Return the [x, y] coordinate for the center point of the cell that contains the specified text.  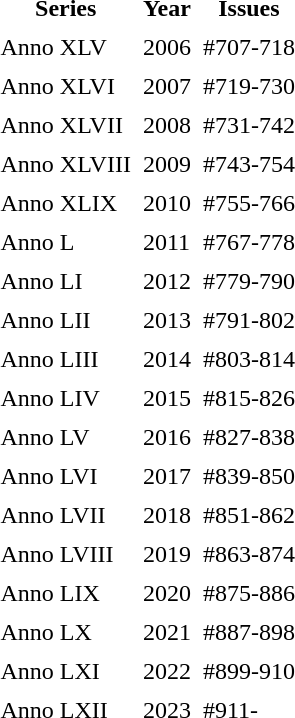
2014 [166, 359]
2012 [166, 281]
2016 [166, 437]
2021 [166, 632]
2022 [166, 671]
2018 [166, 515]
2013 [166, 320]
2020 [166, 593]
2006 [166, 47]
2019 [166, 554]
2007 [166, 86]
2017 [166, 476]
2009 [166, 164]
2015 [166, 398]
2010 [166, 203]
2011 [166, 242]
2008 [166, 125]
